Search for the cell housing the specified text and yield its [x, y] center coordinate. 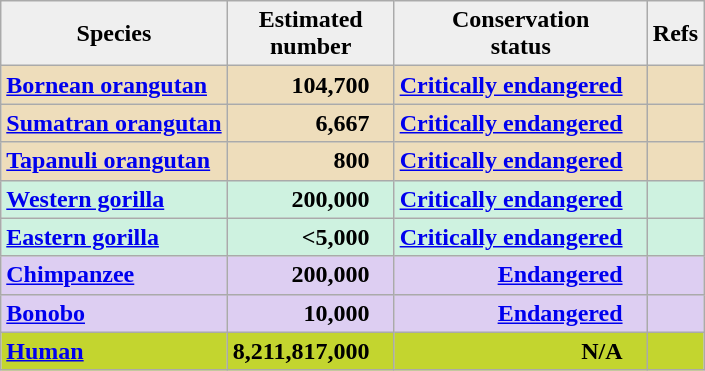
Refs [675, 34]
Sumatran orangutan [114, 123]
Bonobo [114, 313]
Eastern gorilla [114, 237]
Tapanuli orangutan [114, 161]
N/A [520, 351]
Bornean orangutan [114, 85]
800 [310, 161]
Western gorilla [114, 199]
Conservationstatus [520, 34]
Human [114, 351]
Estimatednumber [310, 34]
<5,000 [310, 237]
Chimpanzee [114, 275]
8,211,817,000 [310, 351]
Species [114, 34]
10,000 [310, 313]
6,667 [310, 123]
104,700 [310, 85]
